Return the (X, Y) coordinate for the center point of the cell that contains the specified text.  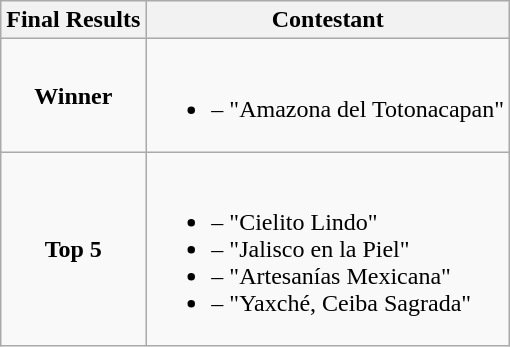
Contestant (328, 20)
Final Results (74, 20)
– "Amazona del Totonacapan" (328, 96)
– "Cielito Lindo" – "Jalisco en la Piel" – "Artesanías Mexicana" – "Yaxché, Ceiba Sagrada" (328, 249)
Winner (74, 96)
Top 5 (74, 249)
